Output the (x, y) coordinate of the center of the cell containing the given text.  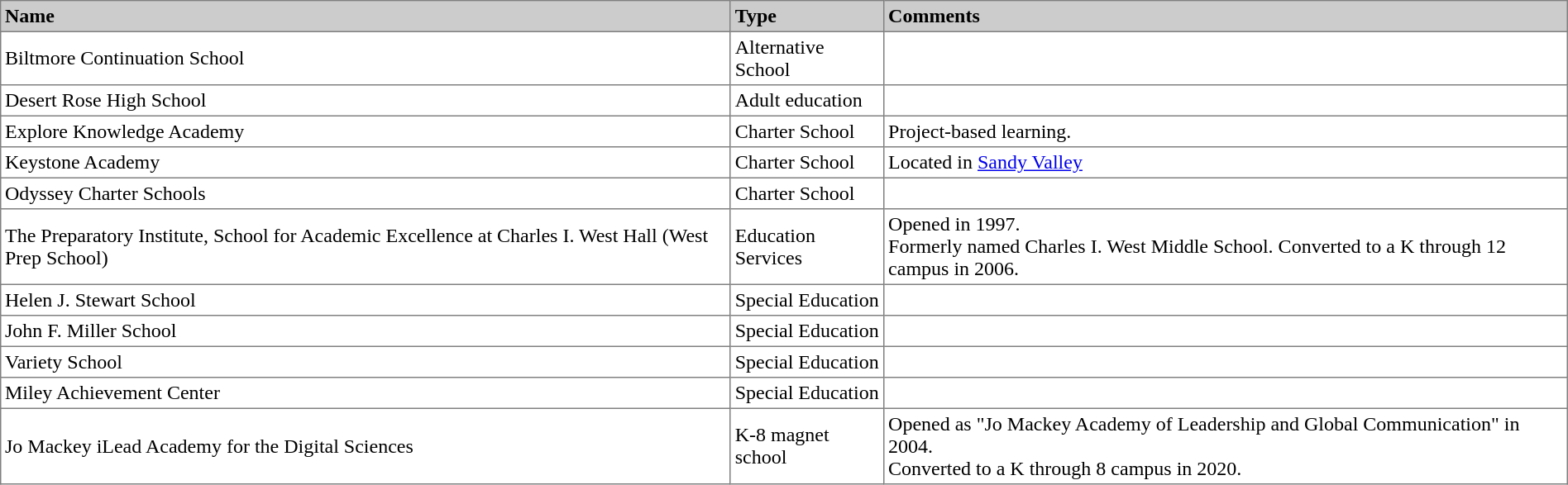
The Preparatory Institute, School for Academic Excellence at Charles I. West Hall (West Prep School) (366, 247)
Miley Achievement Center (366, 393)
Project-based learning. (1226, 131)
Odyssey Charter Schools (366, 193)
Explore Knowledge Academy (366, 131)
Located in Sandy Valley (1226, 163)
John F. Miller School (366, 331)
Type (807, 17)
Name (366, 17)
Variety School (366, 362)
K-8 magnet school (807, 446)
Helen J. Stewart School (366, 300)
Desert Rose High School (366, 101)
Jo Mackey iLead Academy for the Digital Sciences (366, 446)
Education Services (807, 247)
Biltmore Continuation School (366, 58)
Keystone Academy (366, 163)
Opened as "Jo Mackey Academy of Leadership and Global Communication" in 2004.Converted to a K through 8 campus in 2020. (1226, 446)
Adult education (807, 101)
Comments (1226, 17)
Opened in 1997.Formerly named Charles I. West Middle School. Converted to a K through 12 campus in 2006. (1226, 247)
Alternative School (807, 58)
